Return the [X, Y] coordinate for the center point of the cell that contains the specified text.  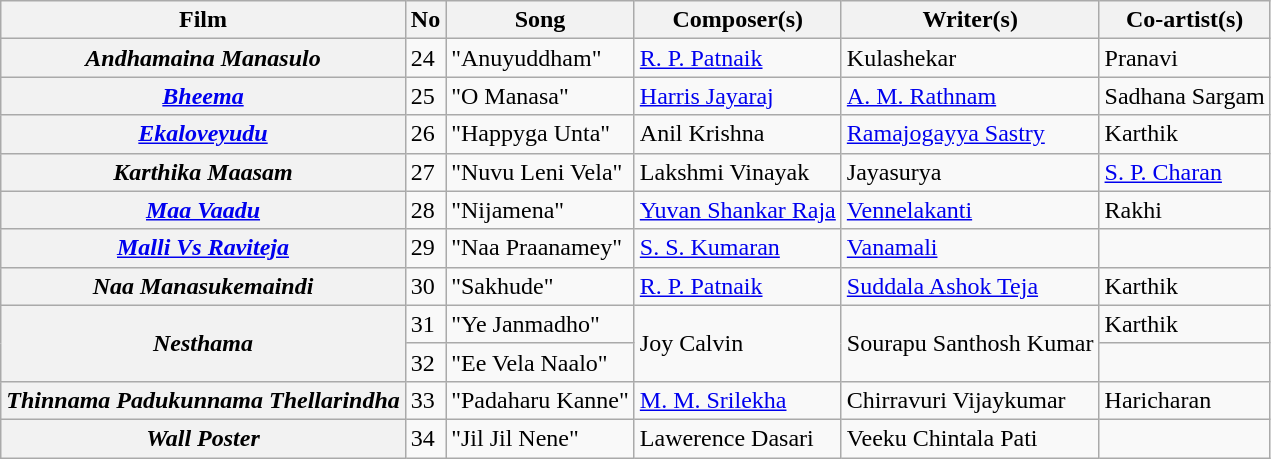
Sourapu Santhosh Kumar [970, 343]
Ramajogayya Sastry [970, 134]
30 [425, 286]
33 [425, 400]
"Nijamena" [540, 210]
Veeku Chintala Pati [970, 438]
Composer(s) [738, 20]
A. M. Rathnam [970, 96]
Vennelakanti [970, 210]
Kulashekar [970, 58]
Wall Poster [204, 438]
Ekaloveyudu [204, 134]
25 [425, 96]
Karthika Maasam [204, 172]
34 [425, 438]
"Nuvu Leni Vela" [540, 172]
32 [425, 362]
"Padaharu Kanne" [540, 400]
S. P. Charan [1184, 172]
Lakshmi Vinayak [738, 172]
Maa Vaadu [204, 210]
Bheema [204, 96]
Co-artist(s) [1184, 20]
"Naa Praanamey" [540, 248]
Pranavi [1184, 58]
"Ye Janmadho" [540, 324]
29 [425, 248]
Thinnama Padukunnama Thellarindha [204, 400]
Anil Krishna [738, 134]
26 [425, 134]
Nesthama [204, 343]
Rakhi [1184, 210]
No [425, 20]
"Jil Jil Nene" [540, 438]
Chirravuri Vijaykumar [970, 400]
"O Manasa" [540, 96]
Suddala Ashok Teja [970, 286]
27 [425, 172]
Yuvan Shankar Raja [738, 210]
Haricharan [1184, 400]
Andhamaina Manasulo [204, 58]
Malli Vs Raviteja [204, 248]
Joy Calvin [738, 343]
Lawerence Dasari [738, 438]
S. S. Kumaran [738, 248]
"Happyga Unta" [540, 134]
Sadhana Sargam [1184, 96]
Vanamali [970, 248]
Song [540, 20]
Jayasurya [970, 172]
Film [204, 20]
"Anuyuddham" [540, 58]
"Ee Vela Naalo" [540, 362]
Naa Manasukemaindi [204, 286]
Writer(s) [970, 20]
24 [425, 58]
M. M. Srilekha [738, 400]
Harris Jayaraj [738, 96]
31 [425, 324]
28 [425, 210]
"Sakhude" [540, 286]
